Extract the [X, Y] coordinate from the center of the cell holding the provided text.  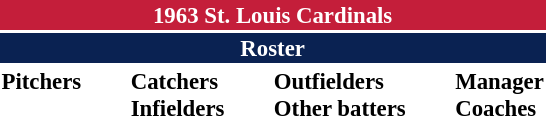
1963 St. Louis Cardinals [272, 15]
Roster [272, 48]
